Extract the [X, Y] coordinate from the center of the cell holding the provided text.  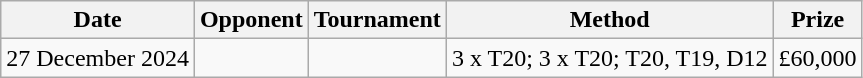
Method [610, 20]
£60,000 [818, 58]
3 x T20; 3 x T20; T20, T19, D12 [610, 58]
Tournament [377, 20]
Date [98, 20]
27 December 2024 [98, 58]
Opponent [251, 20]
Prize [818, 20]
